For the text-containing cell, return its midpoint in (X, Y) coordinate format. 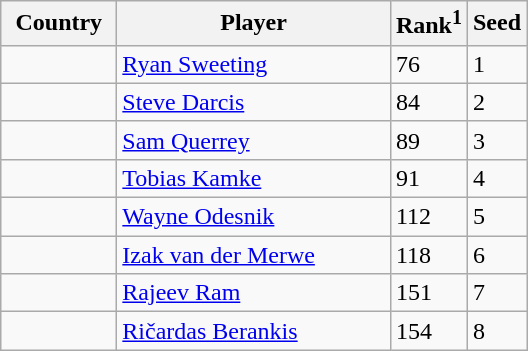
Sam Querrey (254, 140)
6 (496, 255)
1 (496, 64)
Country (59, 24)
112 (428, 217)
151 (428, 293)
5 (496, 217)
Player (254, 24)
118 (428, 255)
Izak van der Merwe (254, 255)
Steve Darcis (254, 102)
Wayne Odesnik (254, 217)
Ričardas Berankis (254, 331)
Seed (496, 24)
2 (496, 102)
89 (428, 140)
154 (428, 331)
Rank1 (428, 24)
3 (496, 140)
91 (428, 178)
Tobias Kamke (254, 178)
4 (496, 178)
7 (496, 293)
Ryan Sweeting (254, 64)
76 (428, 64)
84 (428, 102)
8 (496, 331)
Rajeev Ram (254, 293)
